From the cell containing the given text, extract its center point as (X, Y) coordinate. 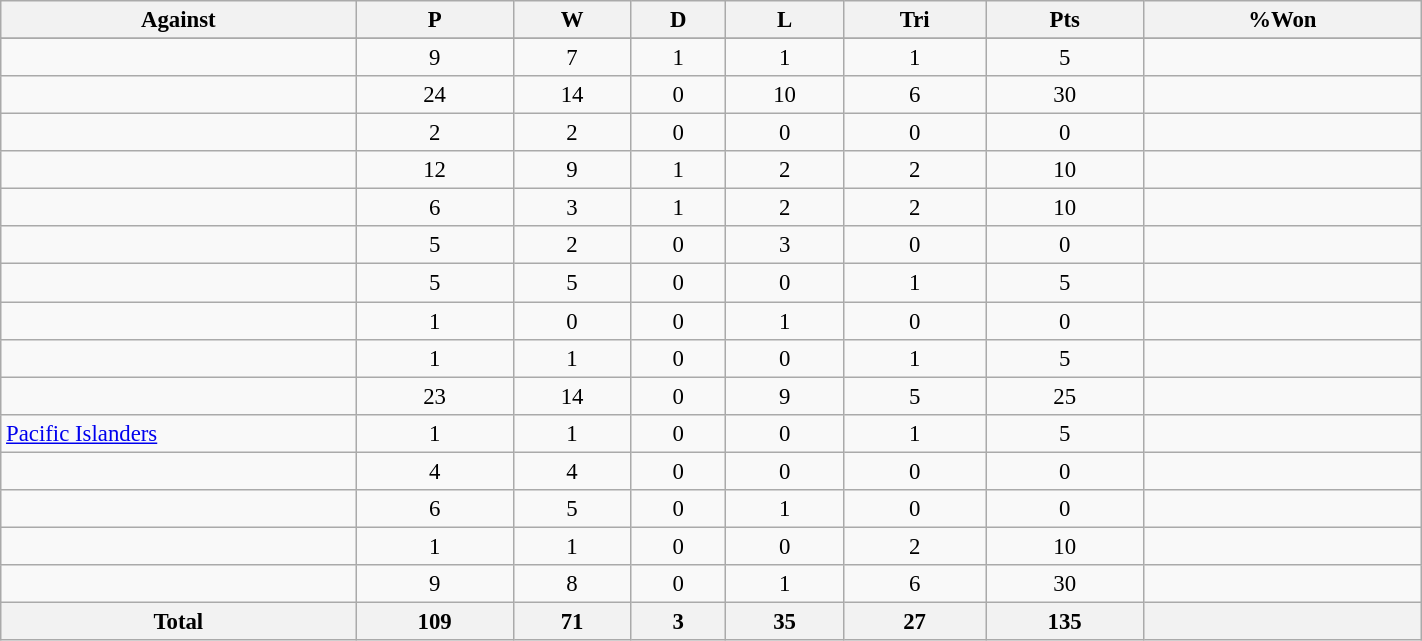
8 (572, 584)
135 (1064, 621)
109 (434, 621)
Pacific Islanders (178, 433)
35 (784, 621)
D (678, 20)
7 (572, 58)
27 (914, 621)
12 (434, 170)
24 (434, 95)
L (784, 20)
%Won (1282, 20)
W (572, 20)
Tri (914, 20)
P (434, 20)
Pts (1064, 20)
23 (434, 396)
Against (178, 20)
25 (1064, 396)
71 (572, 621)
Total (178, 621)
